Identify which cell holds the provided text, then report its (X, Y) central coordinate. 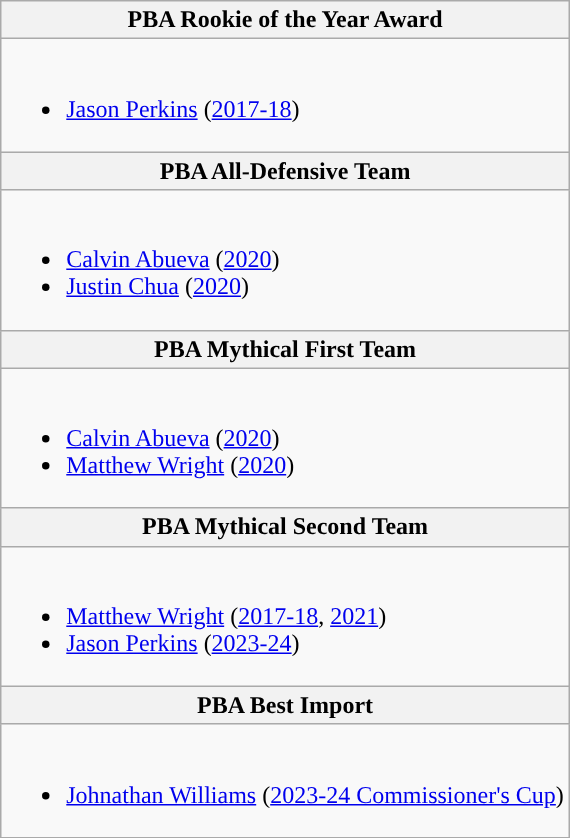
PBA Best Import (286, 705)
Calvin Abueva (2020)Justin Chua (2020) (286, 260)
PBA Rookie of the Year Award (286, 20)
Jason Perkins (2017-18) (286, 96)
Calvin Abueva (2020)Matthew Wright (2020) (286, 438)
PBA All-Defensive Team (286, 171)
PBA Mythical Second Team (286, 527)
PBA Mythical First Team (286, 349)
Matthew Wright (2017-18, 2021)Jason Perkins (2023-24) (286, 616)
Johnathan Williams (2023-24 Commissioner's Cup) (286, 780)
